Provide the [X, Y] coordinate of the cell's center where the given text is located.  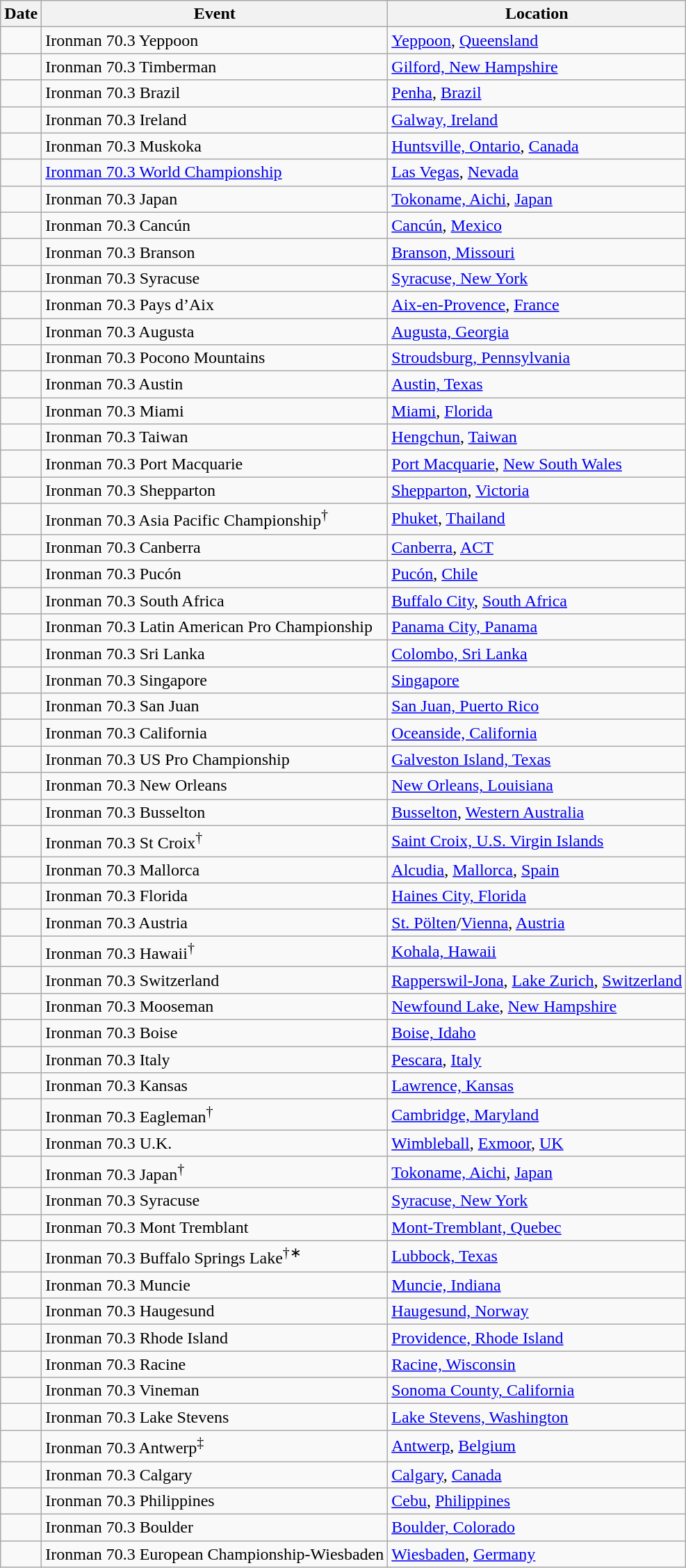
Penha, Brazil [537, 93]
Ironman 70.3 Muncie [215, 1285]
Ironman 70.3 Austria [215, 923]
Kohala, Hawaii [537, 951]
Alcudia, Mallorca, Spain [537, 870]
Newfound Lake, New Hampshire [537, 1007]
Ironman 70.3 San Juan [215, 706]
Ironman 70.3 Latin American Pro Championship [215, 627]
Wimbleball, Exmoor, UK [537, 1143]
Boulder, Colorado [537, 1528]
Ironman 70.3 Buffalo Springs Lake†∗ [215, 1256]
Ironman 70.3 Port Macquarie [215, 464]
Yeppoon, Queensland [537, 40]
Rapperswil-Jona, Lake Zurich, Switzerland [537, 980]
Galveston Island, Texas [537, 759]
Oceanside, California [537, 733]
Wiesbaden, Germany [537, 1554]
Augusta, Georgia [537, 332]
Ironman 70.3 Shepparton [215, 490]
Ironman 70.3 Japan [215, 199]
Galway, Ireland [537, 120]
Singapore [537, 680]
Ironman 70.3 Mooseman [215, 1007]
Ironman 70.3 St Croix† [215, 841]
Calgary, Canada [537, 1475]
Busselton, Western Australia [537, 812]
Event [215, 14]
Cebu, Philippines [537, 1501]
Ironman 70.3 Ireland [215, 120]
New Orleans, Louisiana [537, 786]
Ironman 70.3 Eagleman† [215, 1115]
Ironman 70.3 Calgary [215, 1475]
Ironman 70.3 US Pro Championship [215, 759]
Boise, Idaho [537, 1033]
Haines City, Florida [537, 896]
Ironman 70.3 Vineman [215, 1391]
Ironman 70.3 Antwerp‡ [215, 1446]
Ironman 70.3 Asia Pacific Championship† [215, 519]
St. Pölten/Vienna, Austria [537, 923]
Ironman 70.3 Racine [215, 1364]
Cancún, Mexico [537, 225]
Ironman 70.3 European Championship-Wiesbaden [215, 1554]
Racine, Wisconsin [537, 1364]
Haugesund, Norway [537, 1311]
Ironman 70.3 Pucón [215, 574]
Ironman 70.3 Sri Lanka [215, 654]
Ironman 70.3 Brazil [215, 93]
Cambridge, Maryland [537, 1115]
Ironman 70.3 Mallorca [215, 870]
Ironman 70.3 Japan† [215, 1172]
Lawrence, Kansas [537, 1086]
Ironman 70.3 Kansas [215, 1086]
Stroudsburg, Pennsylvania [537, 358]
Ironman 70.3 South Africa [215, 601]
Ironman 70.3 Boulder [215, 1528]
Sonoma County, California [537, 1391]
Ironman 70.3 Mont Tremblant [215, 1227]
Pescara, Italy [537, 1060]
Ironman 70.3 Lake Stevens [215, 1417]
Ironman 70.3 Timberman [215, 67]
Ironman 70.3 U.K. [215, 1143]
Ironman 70.3 Miami [215, 411]
Pucón, Chile [537, 574]
Ironman 70.3 Canberra [215, 547]
Date [21, 14]
Antwerp, Belgium [537, 1446]
Ironman 70.3 Austin [215, 385]
Ironman 70.3 Haugesund [215, 1311]
Ironman 70.3 Busselton [215, 812]
Ironman 70.3 Philippines [215, 1501]
Ironman 70.3 Pays d’Aix [215, 305]
Hengchun, Taiwan [537, 437]
Ironman 70.3 New Orleans [215, 786]
San Juan, Puerto Rico [537, 706]
Ironman 70.3 Italy [215, 1060]
Location [537, 14]
Saint Croix, U.S. Virgin Islands [537, 841]
Gilford, New Hampshire [537, 67]
Port Macquarie, New South Wales [537, 464]
Panama City, Panama [537, 627]
Ironman 70.3 Singapore [215, 680]
Ironman 70.3 World Championship [215, 172]
Aix-en-Provence, France [537, 305]
Branson, Missouri [537, 252]
Ironman 70.3 Rhode Island [215, 1338]
Austin, Texas [537, 385]
Ironman 70.3 Yeppoon [215, 40]
Muncie, Indiana [537, 1285]
Ironman 70.3 Boise [215, 1033]
Providence, Rhode Island [537, 1338]
Phuket, Thailand [537, 519]
Ironman 70.3 Taiwan [215, 437]
Ironman 70.3 Cancún [215, 225]
Ironman 70.3 Florida [215, 896]
Ironman 70.3 Branson [215, 252]
Ironman 70.3 Hawaii† [215, 951]
Ironman 70.3 Muskoka [215, 146]
Las Vegas, Nevada [537, 172]
Ironman 70.3 Switzerland [215, 980]
Lubbock, Texas [537, 1256]
Ironman 70.3 California [215, 733]
Mont-Tremblant, Quebec [537, 1227]
Miami, Florida [537, 411]
Colombo, Sri Lanka [537, 654]
Ironman 70.3 Pocono Mountains [215, 358]
Canberra, ACT [537, 547]
Lake Stevens, Washington [537, 1417]
Ironman 70.3 Augusta [215, 332]
Shepparton, Victoria [537, 490]
Buffalo City, South Africa [537, 601]
Huntsville, Ontario, Canada [537, 146]
